Scan for the cell matching the given text and deliver its (x, y) coordinate at center. 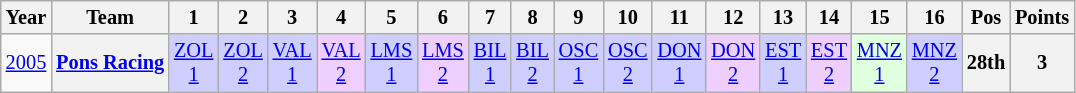
Pos (986, 17)
2 (242, 17)
Team (110, 17)
13 (783, 17)
EST1 (783, 63)
5 (392, 17)
ZOL1 (194, 63)
BIL2 (532, 63)
VAL2 (342, 63)
VAL1 (292, 63)
4 (342, 17)
15 (880, 17)
7 (490, 17)
ZOL2 (242, 63)
LMS1 (392, 63)
16 (934, 17)
6 (443, 17)
BIL1 (490, 63)
Pons Racing (110, 63)
Points (1042, 17)
DON1 (679, 63)
2005 (26, 63)
OSC1 (578, 63)
14 (829, 17)
12 (733, 17)
8 (532, 17)
MNZ1 (880, 63)
DON2 (733, 63)
OSC2 (628, 63)
EST2 (829, 63)
28th (986, 63)
Year (26, 17)
9 (578, 17)
11 (679, 17)
1 (194, 17)
MNZ2 (934, 63)
LMS2 (443, 63)
10 (628, 17)
